Search for the cell housing the specified text and yield its [X, Y] center coordinate. 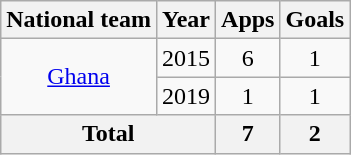
Apps [248, 20]
Ghana [79, 77]
2 [315, 134]
Year [186, 20]
6 [248, 58]
7 [248, 134]
2019 [186, 96]
National team [79, 20]
2015 [186, 58]
Total [108, 134]
Goals [315, 20]
